Determine the [X, Y] coordinate at the center of the cell enclosing the given text.  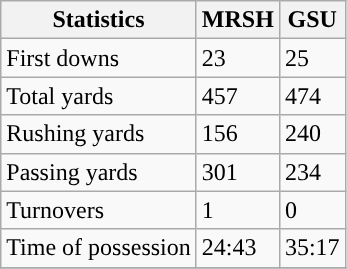
First downs [99, 58]
240 [312, 134]
Passing yards [99, 172]
Rushing yards [99, 134]
GSU [312, 20]
474 [312, 96]
156 [238, 134]
234 [312, 172]
0 [312, 210]
25 [312, 58]
Turnovers [99, 210]
23 [238, 58]
457 [238, 96]
MRSH [238, 20]
1 [238, 210]
Total yards [99, 96]
301 [238, 172]
Statistics [99, 20]
Time of possession [99, 248]
35:17 [312, 248]
24:43 [238, 248]
